Capture the cell that displays the provided text and extract its (x, y) central coordinate. 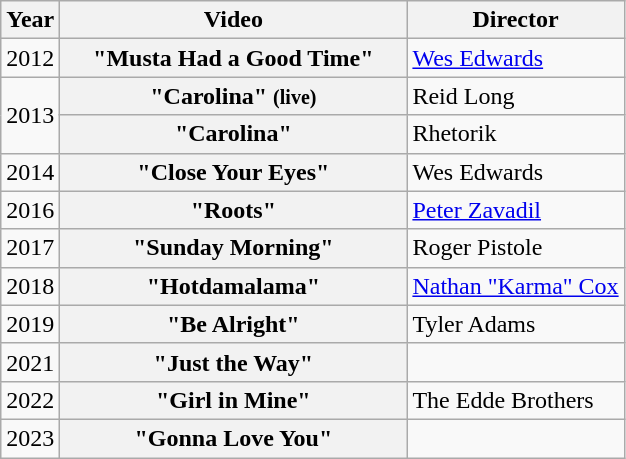
"Roots" (234, 210)
"Musta Had a Good Time" (234, 58)
Nathan "Karma" Cox (516, 286)
"Just the Way" (234, 362)
2016 (30, 210)
2018 (30, 286)
Video (234, 20)
"Girl in Mine" (234, 400)
2017 (30, 248)
Year (30, 20)
2019 (30, 324)
Peter Zavadil (516, 210)
The Edde Brothers (516, 400)
"Hotdamalama" (234, 286)
2022 (30, 400)
Rhetorik (516, 134)
"Close Your Eyes" (234, 172)
2021 (30, 362)
"Sunday Morning" (234, 248)
Tyler Adams (516, 324)
Director (516, 20)
"Carolina" (234, 134)
Roger Pistole (516, 248)
2023 (30, 438)
"Gonna Love You" (234, 438)
Reid Long (516, 96)
"Be Alright" (234, 324)
"Carolina" (live) (234, 96)
2014 (30, 172)
2012 (30, 58)
2013 (30, 115)
